Determine the [x, y] coordinate at the center of the cell enclosing the given text.  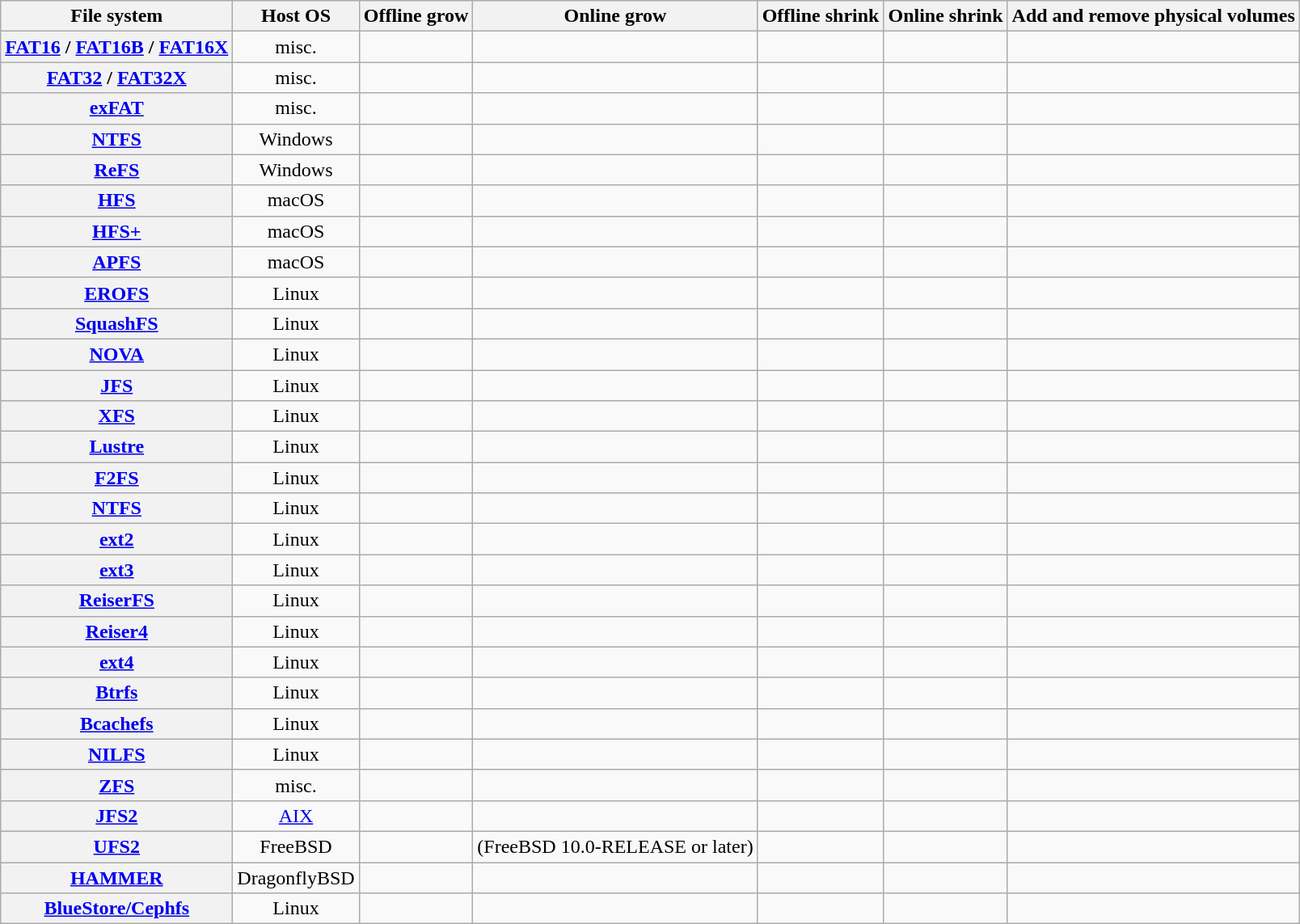
Add and remove physical volumes [1153, 16]
Lustre [116, 447]
FAT32 / FAT32X [116, 78]
SquashFS [116, 323]
APFS [116, 262]
FreeBSD [296, 846]
JFS2 [116, 816]
NOVA [116, 354]
UFS2 [116, 846]
JFS [116, 386]
FAT16 / FAT16B / FAT16X [116, 47]
Offline grow [416, 16]
Host OS [296, 16]
File system [116, 16]
XFS [116, 416]
BlueStore/Cephfs [116, 909]
ReFS [116, 170]
HFS [116, 200]
NILFS [116, 754]
Offline shrink [821, 16]
EROFS [116, 293]
F2FS [116, 478]
Reiser4 [116, 631]
ReiserFS [116, 601]
Online shrink [946, 16]
ext2 [116, 539]
Online grow [615, 16]
DragonflyBSD [296, 877]
HFS+ [116, 231]
Bcachefs [116, 724]
ext3 [116, 570]
ext4 [116, 662]
exFAT [116, 108]
Btrfs [116, 693]
ZFS [116, 785]
AIX [296, 816]
(FreeBSD 10.0-RELEASE or later) [615, 846]
HAMMER [116, 877]
